Return [x, y] of the center of cell containing provided text 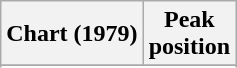
Peakposition [189, 34]
Chart (1979) [72, 34]
